Determine the (x, y) coordinate at the center of the cell enclosing the given text.  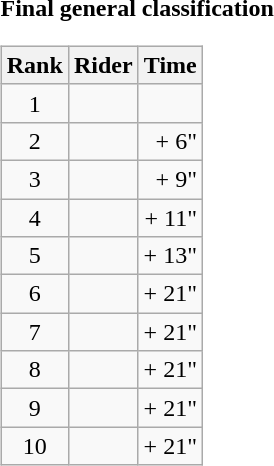
+ 11" (170, 217)
+ 9" (170, 179)
7 (34, 332)
4 (34, 217)
+ 13" (170, 256)
1 (34, 103)
8 (34, 370)
2 (34, 141)
Time (170, 65)
9 (34, 408)
Rank (34, 65)
Rider (103, 65)
3 (34, 179)
5 (34, 256)
6 (34, 294)
10 (34, 446)
+ 6" (170, 141)
